Search for the cell housing the specified text and yield its [x, y] center coordinate. 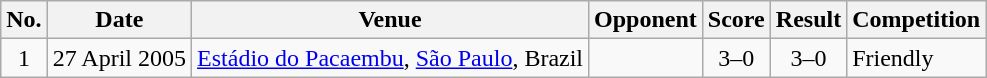
Score [736, 20]
Date [119, 20]
Result [808, 20]
Competition [916, 20]
Opponent [646, 20]
No. [24, 20]
1 [24, 58]
Estádio do Pacaembu, São Paulo, Brazil [390, 58]
Venue [390, 20]
27 April 2005 [119, 58]
Friendly [916, 58]
